Search for the cell housing the specified text and yield its [x, y] center coordinate. 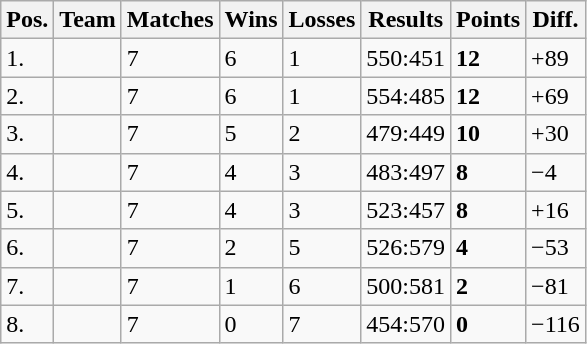
Wins [251, 20]
479:449 [406, 134]
8. [28, 324]
−53 [556, 248]
523:457 [406, 210]
550:451 [406, 58]
454:570 [406, 324]
6. [28, 248]
Diff. [556, 20]
554:485 [406, 96]
526:579 [406, 248]
+69 [556, 96]
Team [88, 20]
−81 [556, 286]
−4 [556, 172]
2. [28, 96]
Matches [170, 20]
4. [28, 172]
5. [28, 210]
Points [488, 20]
10 [488, 134]
500:581 [406, 286]
483:497 [406, 172]
3. [28, 134]
Results [406, 20]
+89 [556, 58]
1. [28, 58]
+16 [556, 210]
−116 [556, 324]
Losses [322, 20]
+30 [556, 134]
7. [28, 286]
Pos. [28, 20]
